Locate the cell with the specified text and output its [X, Y] center coordinate. 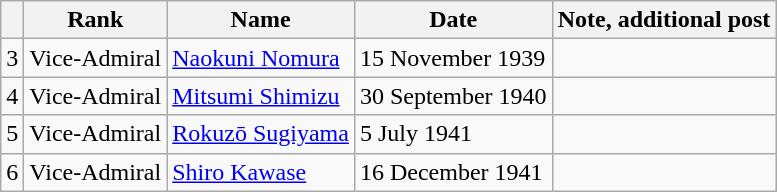
6 [12, 172]
15 November 1939 [453, 58]
3 [12, 58]
Date [453, 20]
30 September 1940 [453, 96]
Rank [96, 20]
5 July 1941 [453, 134]
4 [12, 96]
5 [12, 134]
16 December 1941 [453, 172]
Mitsumi Shimizu [261, 96]
Naokuni Nomura [261, 58]
Shiro Kawase [261, 172]
Note, additional post [664, 20]
Rokuzō Sugiyama [261, 134]
Name [261, 20]
